Extract the (X, Y) coordinate from the center of the cell holding the provided text.  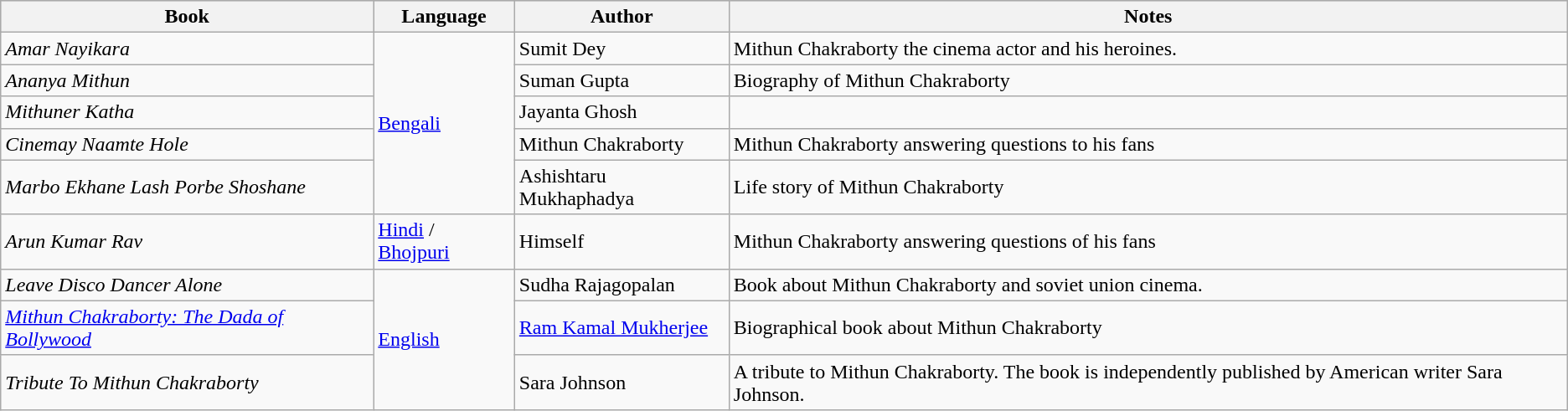
Sara Johnson (622, 382)
Mithun Chakraborty: The Dada of Bollywood (188, 328)
Mithun Chakraborty answering questions of his fans (1148, 241)
Mithun Chakraborty the cinema actor and his heroines. (1148, 49)
Hindi / Bhojpuri (444, 241)
Ananya Mithun (188, 80)
English (444, 339)
Himself (622, 241)
Marbo Ekhane Lash Porbe Shoshane (188, 188)
Ashishtaru Mukhaphadya (622, 188)
Amar Nayikara (188, 49)
Cinemay Naamte Hole (188, 144)
Suman Gupta (622, 80)
Biography of Mithun Chakraborty (1148, 80)
Book about Mithun Chakraborty and soviet union cinema. (1148, 285)
Notes (1148, 17)
Life story of Mithun Chakraborty (1148, 188)
Bengali (444, 124)
Mithun Chakraborty answering questions to his fans (1148, 144)
A tribute to Mithun Chakraborty. The book is independently published by American writer Sara Johnson. (1148, 382)
Ram Kamal Mukherjee (622, 328)
Book (188, 17)
Biographical book about Mithun Chakraborty (1148, 328)
Author (622, 17)
Tribute To Mithun Chakraborty (188, 382)
Arun Kumar Rav (188, 241)
Sumit Dey (622, 49)
Jayanta Ghosh (622, 112)
Leave Disco Dancer Alone (188, 285)
Sudha Rajagopalan (622, 285)
Mithuner Katha (188, 112)
Language (444, 17)
Mithun Chakraborty (622, 144)
